Pinpoint the cell where the given text exists, returning its (X, Y) midpoint coordinate. 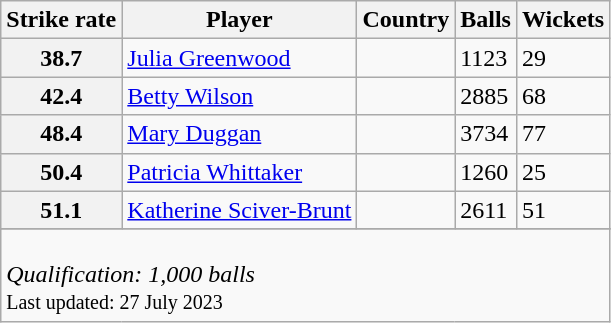
Player (240, 20)
Katherine Sciver-Brunt (240, 210)
68 (562, 96)
1260 (486, 172)
29 (562, 58)
Balls (486, 20)
77 (562, 134)
Julia Greenwood (240, 58)
48.4 (62, 134)
51 (562, 210)
Patricia Whittaker (240, 172)
Strike rate (62, 20)
1123 (486, 58)
38.7 (62, 58)
Betty Wilson (240, 96)
2885 (486, 96)
Mary Duggan (240, 134)
Wickets (562, 20)
51.1 (62, 210)
42.4 (62, 96)
Country (406, 20)
3734 (486, 134)
25 (562, 172)
50.4 (62, 172)
Qualification: 1,000 balls Last updated: 27 July 2023 (306, 275)
2611 (486, 210)
